Pinpoint the cell where the given text exists, returning its [x, y] midpoint coordinate. 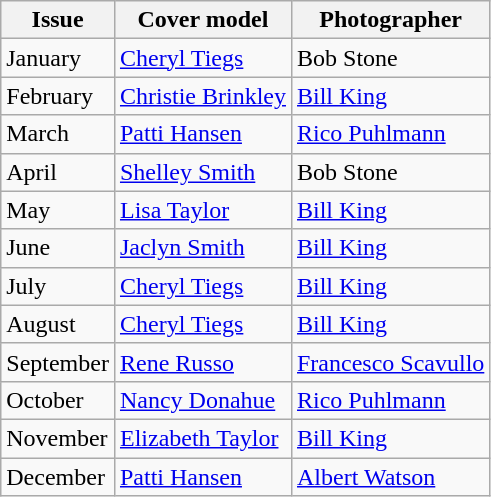
February [58, 96]
Jaclyn Smith [202, 248]
Rene Russo [202, 362]
Francesco Scavullo [390, 362]
December [58, 477]
November [58, 438]
Photographer [390, 20]
July [58, 286]
September [58, 362]
Albert Watson [390, 477]
April [58, 172]
Issue [58, 20]
Cover model [202, 20]
August [58, 324]
October [58, 400]
January [58, 58]
Shelley Smith [202, 172]
Nancy Donahue [202, 400]
Christie Brinkley [202, 96]
Elizabeth Taylor [202, 438]
June [58, 248]
March [58, 134]
May [58, 210]
Lisa Taylor [202, 210]
